Detect which cell encompasses the target text, then output its [X, Y] center coordinate. 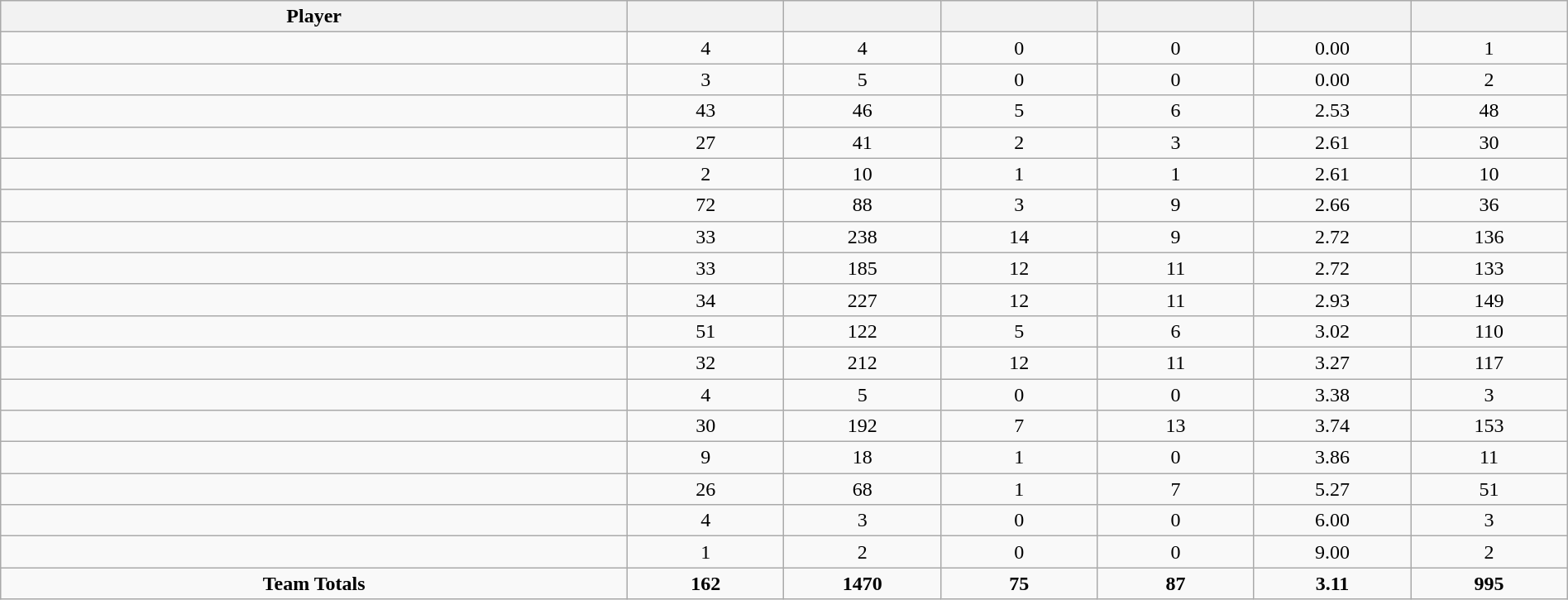
238 [862, 237]
3.74 [1331, 426]
14 [1019, 237]
75 [1019, 583]
9.00 [1331, 552]
153 [1489, 426]
2.53 [1331, 111]
3.11 [1331, 583]
162 [706, 583]
Team Totals [314, 583]
13 [1176, 426]
5.27 [1331, 489]
34 [706, 300]
3.38 [1331, 395]
3.86 [1331, 458]
48 [1489, 111]
3.27 [1331, 362]
36 [1489, 205]
192 [862, 426]
133 [1489, 268]
110 [1489, 331]
72 [706, 205]
43 [706, 111]
32 [706, 362]
995 [1489, 583]
3.02 [1331, 331]
Player [314, 17]
41 [862, 142]
227 [862, 300]
27 [706, 142]
2.66 [1331, 205]
1470 [862, 583]
26 [706, 489]
6.00 [1331, 521]
185 [862, 268]
68 [862, 489]
18 [862, 458]
46 [862, 111]
122 [862, 331]
88 [862, 205]
149 [1489, 300]
117 [1489, 362]
2.93 [1331, 300]
87 [1176, 583]
212 [862, 362]
136 [1489, 237]
